From the cell containing the given text, extract its center point as (X, Y) coordinate. 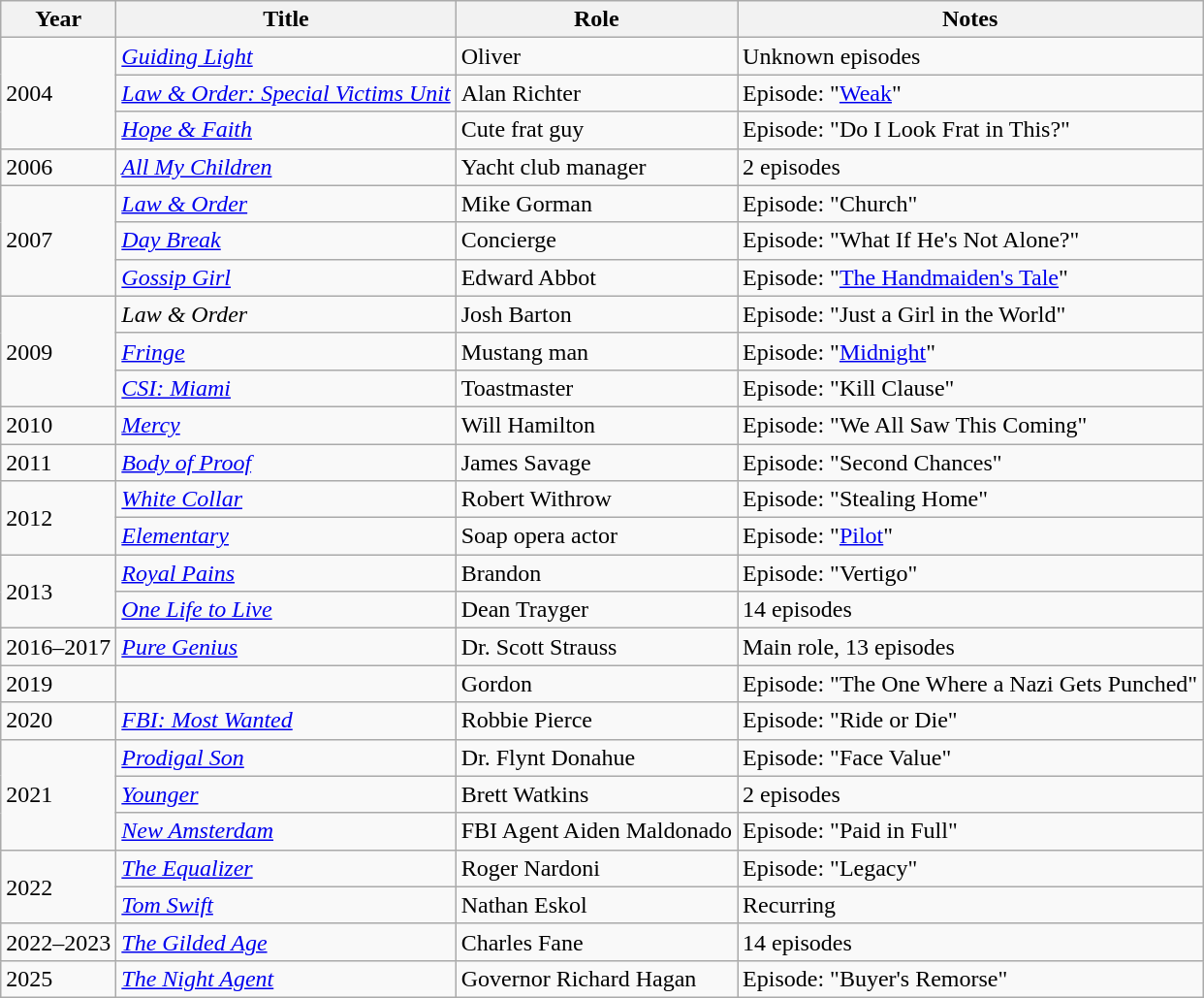
2007 (58, 241)
Brandon (596, 573)
Toastmaster (596, 388)
2019 (58, 684)
Episode: "Church" (970, 204)
Episode: "Midnight" (970, 351)
2020 (58, 721)
Tom Swift (286, 905)
Hope & Faith (286, 130)
Mike Gorman (596, 204)
Episode: "What If He's Not Alone?" (970, 241)
Mercy (286, 425)
2006 (58, 167)
Episode: "Face Value" (970, 757)
2021 (58, 794)
Nathan Eskol (596, 905)
Dean Trayger (596, 610)
Elementary (286, 536)
Gordon (596, 684)
Recurring (970, 905)
2009 (58, 351)
Notes (970, 19)
Dr. Flynt Donahue (596, 757)
Day Break (286, 241)
Concierge (596, 241)
White Collar (286, 499)
One Life to Live (286, 610)
Episode: "Kill Clause" (970, 388)
Episode: "We All Saw This Coming" (970, 425)
2011 (58, 463)
Guiding Light (286, 56)
James Savage (596, 463)
Episode: "Pilot" (970, 536)
Charles Fane (596, 942)
Body of Proof (286, 463)
Brett Watkins (596, 794)
Roger Nardoni (596, 868)
Episode: "The Handmaiden's Tale" (970, 277)
Pure Genius (286, 647)
2004 (58, 93)
Yacht club manager (596, 167)
The Night Agent (286, 979)
2013 (58, 592)
Gossip Girl (286, 277)
The Gilded Age (286, 942)
Royal Pains (286, 573)
FBI Agent Aiden Maldonado (596, 831)
Episode: "Weak" (970, 93)
Law & Order: Special Victims Unit (286, 93)
Episode: "Do I Look Frat in This?" (970, 130)
Unknown episodes (970, 56)
Younger (286, 794)
2022 (58, 886)
Oliver (596, 56)
2010 (58, 425)
Soap opera actor (596, 536)
All My Children (286, 167)
CSI: Miami (286, 388)
2016–2017 (58, 647)
Episode: "Second Chances" (970, 463)
Episode: "The One Where a Nazi Gets Punched" (970, 684)
Episode: "Stealing Home" (970, 499)
Title (286, 19)
2012 (58, 518)
Prodigal Son (286, 757)
Governor Richard Hagan (596, 979)
2022–2023 (58, 942)
Episode: "Vertigo" (970, 573)
The Equalizer (286, 868)
Alan Richter (596, 93)
New Amsterdam (286, 831)
Robert Withrow (596, 499)
Dr. Scott Strauss (596, 647)
FBI: Most Wanted (286, 721)
Fringe (286, 351)
Episode: "Ride or Die" (970, 721)
Episode: "Legacy" (970, 868)
Will Hamilton (596, 425)
Role (596, 19)
Episode: "Just a Girl in the World" (970, 314)
Episode: "Buyer's Remorse" (970, 979)
Josh Barton (596, 314)
Year (58, 19)
Mustang man (596, 351)
2025 (58, 979)
Edward Abbot (596, 277)
Episode: "Paid in Full" (970, 831)
Cute frat guy (596, 130)
Robbie Pierce (596, 721)
Main role, 13 episodes (970, 647)
